Locate the cell with the specified text and output its (X, Y) center coordinate. 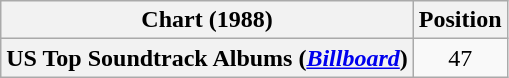
Position (460, 20)
Chart (1988) (208, 20)
47 (460, 58)
US Top Soundtrack Albums (Billboard) (208, 58)
